Provide the [x, y] coordinate of the cell's center where the given text is located.  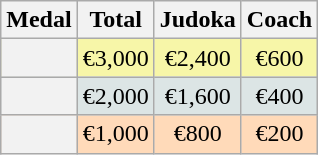
Coach [279, 20]
Total [116, 20]
Judoka [198, 20]
€600 [279, 58]
€2,000 [116, 96]
€1,600 [198, 96]
Medal [39, 20]
€800 [198, 134]
€3,000 [116, 58]
€1,000 [116, 134]
€400 [279, 96]
€2,400 [198, 58]
€200 [279, 134]
